Pinpoint the cell where the given text exists, returning its [x, y] midpoint coordinate. 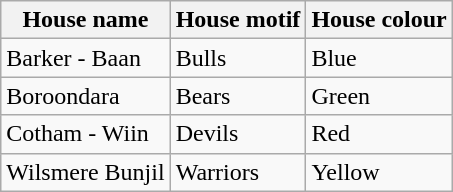
House motif [238, 20]
Bulls [238, 58]
Yellow [379, 172]
Wilsmere Bunjil [86, 172]
Red [379, 134]
Barker - Baan [86, 58]
Green [379, 96]
Warriors [238, 172]
Boroondara [86, 96]
House colour [379, 20]
Cotham - Wiin [86, 134]
Devils [238, 134]
Blue [379, 58]
Bears [238, 96]
House name [86, 20]
